Provide the [x, y] coordinate of the cell's center where the given text is located.  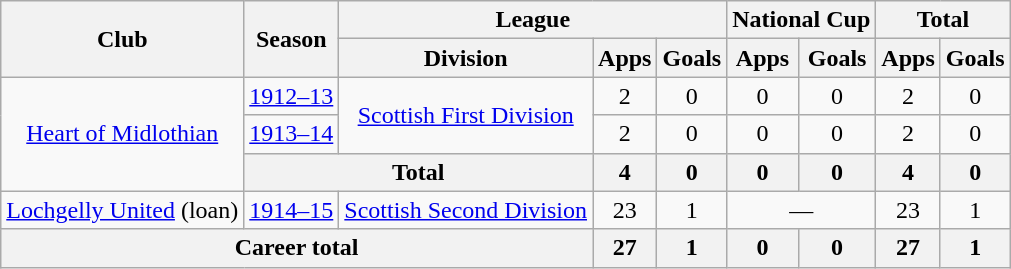
National Cup [802, 20]
1912–13 [292, 96]
1913–14 [292, 134]
Heart of Midlothian [122, 134]
Lochgelly United (loan) [122, 210]
1914–15 [292, 210]
Career total [297, 248]
Scottish First Division [466, 115]
League [533, 20]
Club [122, 39]
Division [466, 58]
Scottish Second Division [466, 210]
Season [292, 39]
— [802, 210]
